Pinpoint the cell where the given text exists, returning its (x, y) midpoint coordinate. 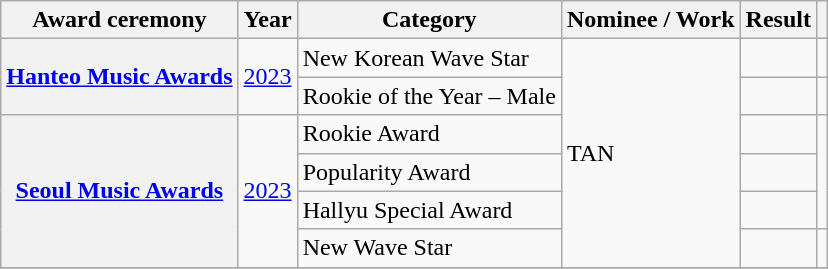
Seoul Music Awards (120, 191)
Hallyu Special Award (429, 210)
New Wave Star (429, 248)
Hanteo Music Awards (120, 77)
Rookie of the Year – Male (429, 96)
TAN (650, 153)
Year (268, 20)
Award ceremony (120, 20)
New Korean Wave Star (429, 58)
Popularity Award (429, 172)
Result (778, 20)
Category (429, 20)
Rookie Award (429, 134)
Nominee / Work (650, 20)
